Return the (x, y) coordinate for the center point of the cell that contains the specified text.  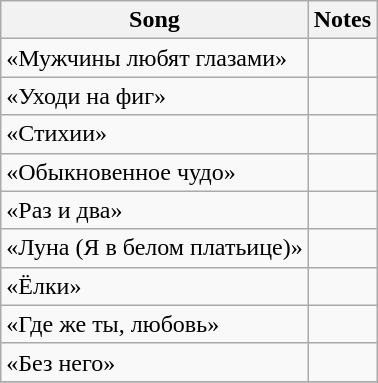
«Луна (Я в белом платьице)» (154, 248)
«Мужчины любят глазами» (154, 58)
«Раз и два» (154, 210)
«Уходи на фиг» (154, 96)
«Где же ты, любовь» (154, 324)
Notes (342, 20)
Song (154, 20)
«Без него» (154, 362)
«Стихии» (154, 134)
«Обыкновенное чудо» (154, 172)
«Ёлки» (154, 286)
